Locate the cell with the specified text and output its (x, y) center coordinate. 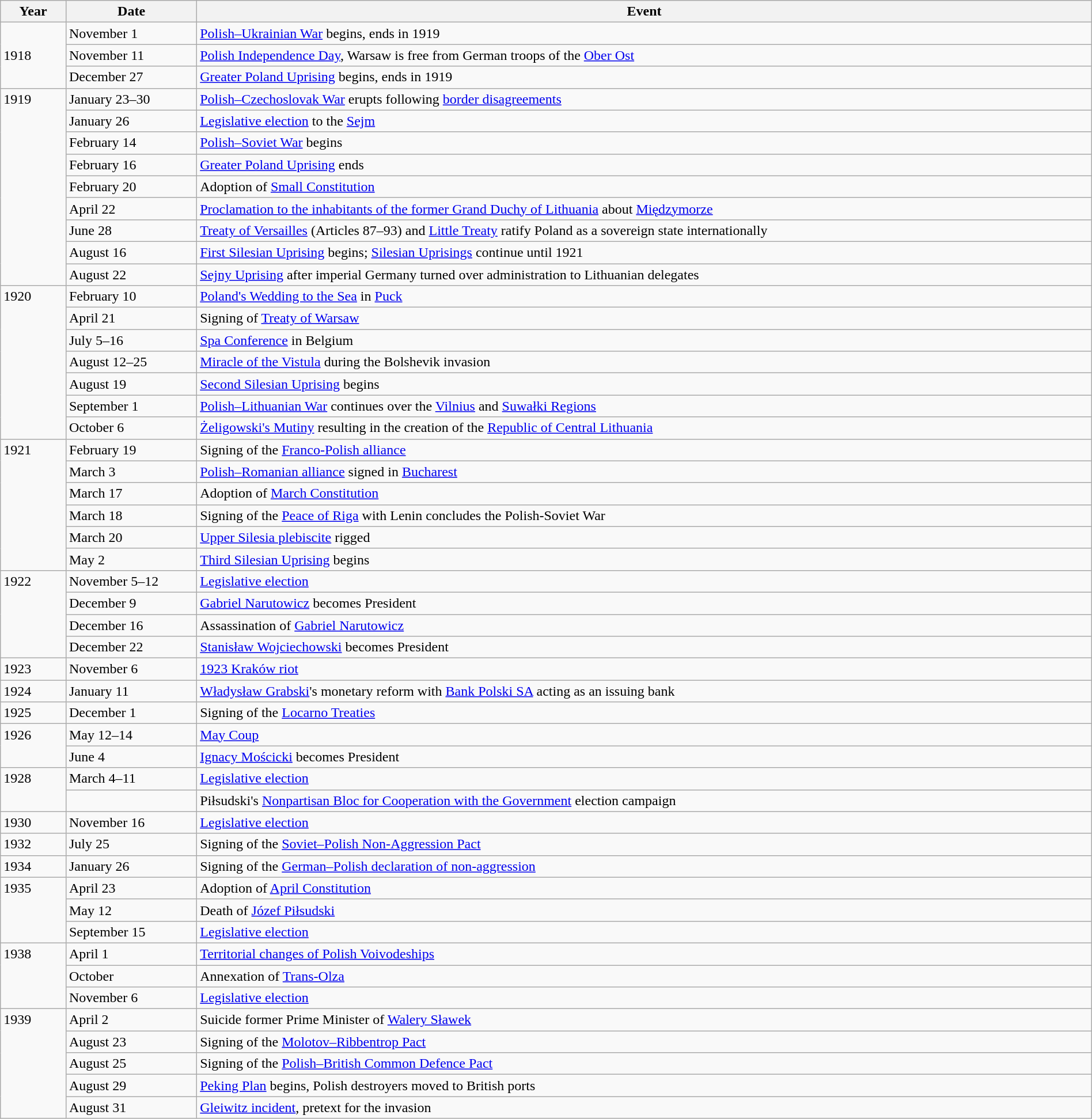
Polish–Soviet War begins (644, 143)
1934 (33, 866)
October 6 (131, 428)
Suicide former Prime Minister of Walery Sławek (644, 1020)
Sejny Uprising after imperial Germany turned over administration to Lithuanian delegates (644, 275)
Date (131, 12)
Third Silesian Uprising begins (644, 559)
1928 (33, 790)
Gleiwitz incident, pretext for the invasion (644, 1107)
March 3 (131, 472)
August 23 (131, 1042)
January 23–30 (131, 99)
Żeligowski's Mutiny resulting in the creation of the Republic of Central Lithuania (644, 428)
Territorial changes of Polish Voivodeships (644, 954)
February 14 (131, 143)
Annexation of Trans-Olza (644, 976)
1922 (33, 614)
Polish–Lithuanian War continues over the Vilnius and Suwałki Regions (644, 406)
First Silesian Uprising begins; Silesian Uprisings continue until 1921 (644, 252)
Poland's Wedding to the Sea in Puck (644, 297)
August 25 (131, 1064)
Spa Conference in Belgium (644, 340)
December 27 (131, 77)
1923 (33, 669)
December 9 (131, 603)
Piłsudski's Nonpartisan Bloc for Cooperation with the Government election campaign (644, 801)
Upper Silesia plebiscite rigged (644, 537)
August 31 (131, 1107)
February 16 (131, 165)
March 18 (131, 515)
1938 (33, 976)
March 17 (131, 494)
July 25 (131, 844)
July 5–16 (131, 340)
Stanisław Wojciechowski becomes President (644, 647)
February 19 (131, 450)
1920 (33, 362)
1932 (33, 844)
Treaty of Versailles (Articles 87–93) and Little Treaty ratify Poland as a sovereign state internationally (644, 230)
November 16 (131, 822)
Death of Józef Piłsudski (644, 910)
Ignacy Mościcki becomes President (644, 757)
May 12 (131, 910)
April 23 (131, 888)
Signing of the Locarno Treaties (644, 713)
Polish–Romanian alliance signed in Bucharest (644, 472)
September 15 (131, 932)
Adoption of April Constitution (644, 888)
April 21 (131, 318)
Signing of the German–Polish declaration of non-aggression (644, 866)
Event (644, 12)
Signing of the Franco-Polish alliance (644, 450)
March 20 (131, 537)
Polish Independence Day, Warsaw is free from German troops of the Ober Ost (644, 55)
Greater Poland Uprising begins, ends in 1919 (644, 77)
Signing of the Polish–British Common Defence Pact (644, 1064)
Year (33, 12)
Miracle of the Vistula during the Bolshevik invasion (644, 362)
December 22 (131, 647)
1918 (33, 55)
August 29 (131, 1086)
December 16 (131, 625)
May 2 (131, 559)
Proclamation to the inhabitants of the former Grand Duchy of Lithuania about Międzymorze (644, 208)
October (131, 976)
1939 (33, 1064)
April 2 (131, 1020)
1924 (33, 691)
Greater Poland Uprising ends (644, 165)
November 11 (131, 55)
Peking Plan begins, Polish destroyers moved to British ports (644, 1086)
February 20 (131, 187)
August 16 (131, 252)
April 22 (131, 208)
1935 (33, 910)
Adoption of March Constitution (644, 494)
Polish–Czechoslovak War erupts following border disagreements (644, 99)
1919 (33, 187)
Assassination of Gabriel Narutowicz (644, 625)
1930 (33, 822)
November 5–12 (131, 581)
December 1 (131, 713)
February 10 (131, 297)
1926 (33, 746)
August 12–25 (131, 362)
1921 (33, 505)
September 1 (131, 406)
Gabriel Narutowicz becomes President (644, 603)
Signing of the Molotov–Ribbentrop Pact (644, 1042)
1925 (33, 713)
Signing of Treaty of Warsaw (644, 318)
Adoption of Small Constitution (644, 187)
June 4 (131, 757)
May Coup (644, 735)
March 4–11 (131, 779)
Legislative election to the Sejm (644, 121)
June 28 (131, 230)
May 12–14 (131, 735)
Signing of the Soviet–Polish Non-Aggression Pact (644, 844)
1923 Kraków riot (644, 669)
November 1 (131, 33)
August 22 (131, 275)
April 1 (131, 954)
Signing of the Peace of Riga with Lenin concludes the Polish-Soviet War (644, 515)
January 11 (131, 691)
Władysław Grabski's monetary reform with Bank Polski SA acting as an issuing bank (644, 691)
Polish–Ukrainian War begins, ends in 1919 (644, 33)
August 19 (131, 384)
Second Silesian Uprising begins (644, 384)
